Output the [X, Y] coordinate of the center of the cell containing the given text.  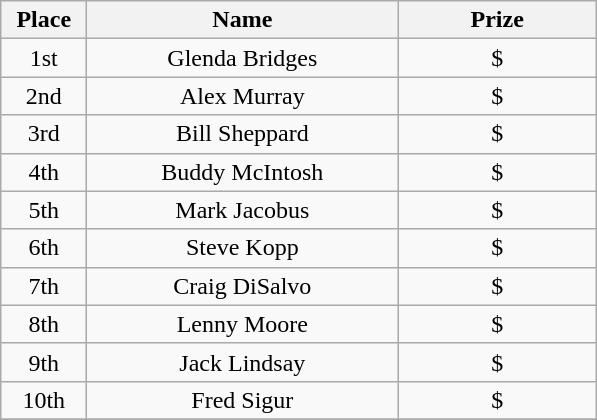
6th [44, 248]
Bill Sheppard [242, 134]
Buddy McIntosh [242, 172]
3rd [44, 134]
Alex Murray [242, 96]
Craig DiSalvo [242, 286]
Jack Lindsay [242, 362]
Mark Jacobus [242, 210]
Glenda Bridges [242, 58]
4th [44, 172]
7th [44, 286]
Name [242, 20]
9th [44, 362]
Steve Kopp [242, 248]
5th [44, 210]
1st [44, 58]
10th [44, 400]
Place [44, 20]
8th [44, 324]
Prize [498, 20]
Lenny Moore [242, 324]
Fred Sigur [242, 400]
2nd [44, 96]
